Identify which cell holds the provided text, then report its (X, Y) central coordinate. 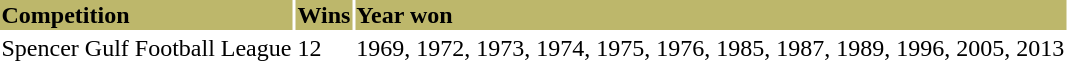
Competition (146, 15)
Wins (324, 15)
Year won (710, 15)
